Return (x, y) of the center of cell containing provided text 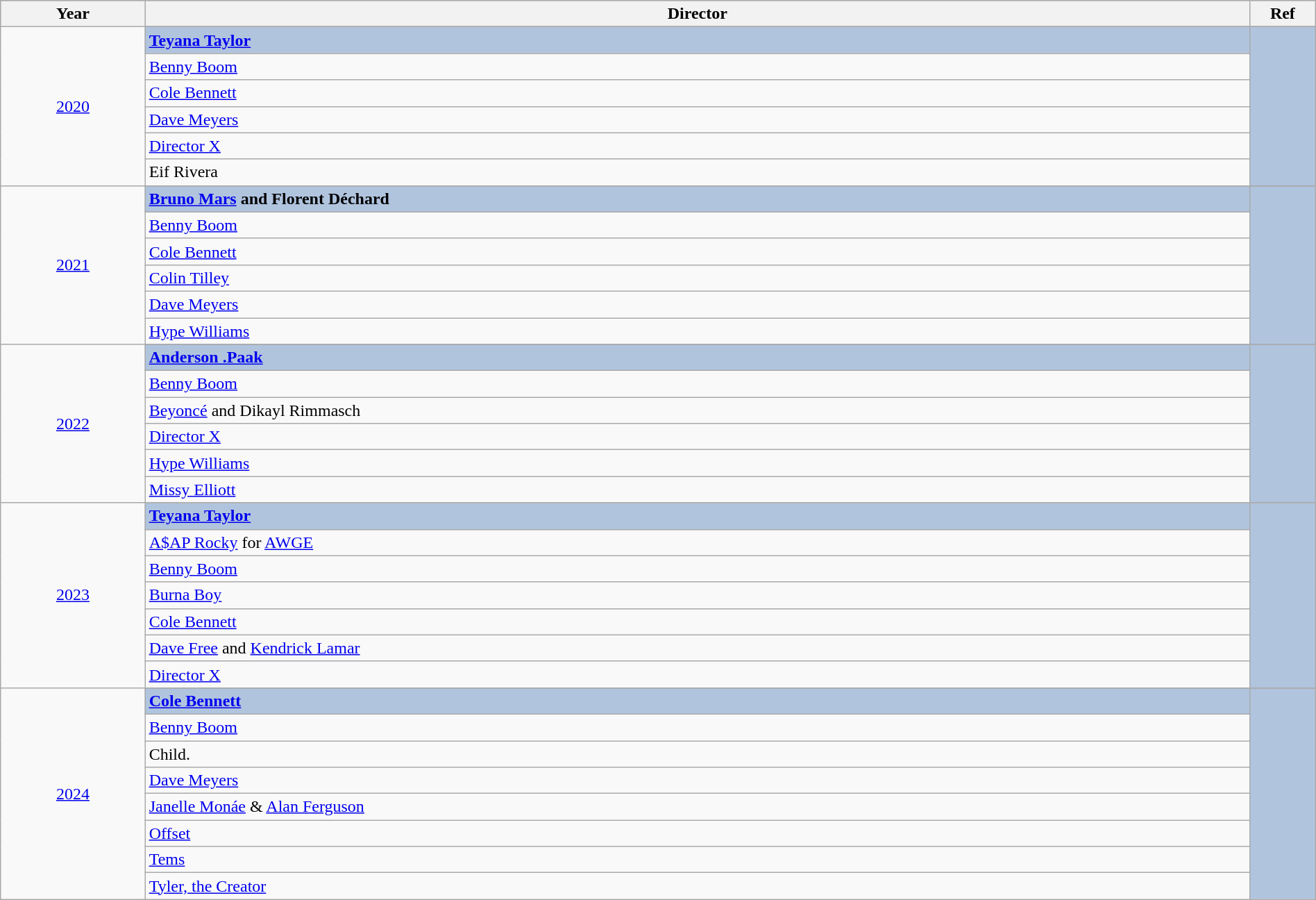
2020 (73, 106)
Child. (697, 753)
Missy Elliott (697, 490)
2024 (73, 793)
Dave Free and Kendrick Lamar (697, 648)
Burna Boy (697, 595)
Tyler, the Creator (697, 886)
2021 (73, 265)
2023 (73, 595)
Offset (697, 833)
Janelle Monáe & Alan Ferguson (697, 807)
Anderson .Paak (697, 358)
Bruno Mars and Florent Déchard (697, 199)
Eif Rivera (697, 172)
Year (73, 14)
2022 (73, 424)
Colin Tilley (697, 278)
A$AP Rocky for AWGE (697, 542)
Director (697, 14)
Beyoncé and Dikayl Rimmasch (697, 410)
Ref (1283, 14)
Tems (697, 860)
